Return (x, y) of the center of cell containing provided text 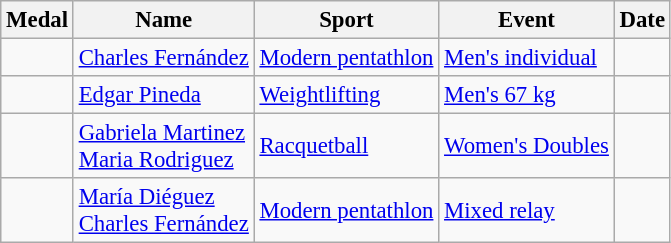
Mixed relay (527, 210)
Men's individual (527, 58)
Sport (346, 20)
Gabriela MartinezMaria Rodriguez (164, 146)
María DiéguezCharles Fernández (164, 210)
Charles Fernández (164, 58)
Name (164, 20)
Weightlifting (346, 95)
Racquetball (346, 146)
Date (642, 20)
Men's 67 kg (527, 95)
Edgar Pineda (164, 95)
Women's Doubles (527, 146)
Medal (38, 20)
Event (527, 20)
